Search for the cell housing the specified text and yield its (X, Y) center coordinate. 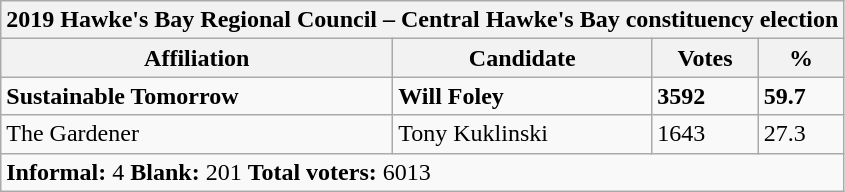
Votes (706, 58)
59.7 (801, 96)
Tony Kuklinski (522, 134)
2019 Hawke's Bay Regional Council – Central Hawke's Bay constituency election (422, 20)
Affiliation (197, 58)
% (801, 58)
27.3 (801, 134)
1643 (706, 134)
Sustainable Tomorrow (197, 96)
The Gardener (197, 134)
Informal: 4 Blank: 201 Total voters: 6013 (422, 172)
3592 (706, 96)
Will Foley (522, 96)
Candidate (522, 58)
